Find where the given text appears and provide that cell's center as (x, y) coordinate. 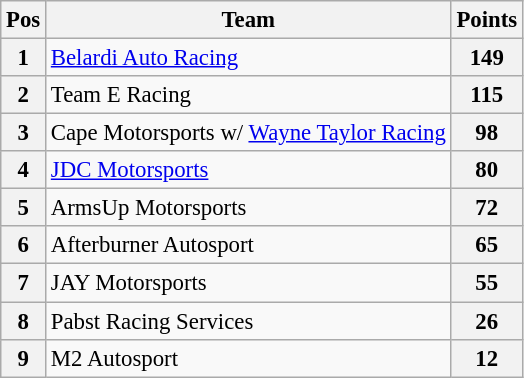
8 (24, 321)
7 (24, 283)
Afterburner Autosport (249, 245)
M2 Autosport (249, 358)
Cape Motorsports w/ Wayne Taylor Racing (249, 133)
Points (486, 20)
72 (486, 208)
55 (486, 283)
149 (486, 58)
JDC Motorsports (249, 170)
9 (24, 358)
80 (486, 170)
4 (24, 170)
2 (24, 95)
115 (486, 95)
Pabst Racing Services (249, 321)
98 (486, 133)
Team E Racing (249, 95)
6 (24, 245)
JAY Motorsports (249, 283)
Belardi Auto Racing (249, 58)
Team (249, 20)
Pos (24, 20)
3 (24, 133)
ArmsUp Motorsports (249, 208)
5 (24, 208)
26 (486, 321)
65 (486, 245)
1 (24, 58)
12 (486, 358)
